Find where the given text appears and provide that cell's center as (x, y) coordinate. 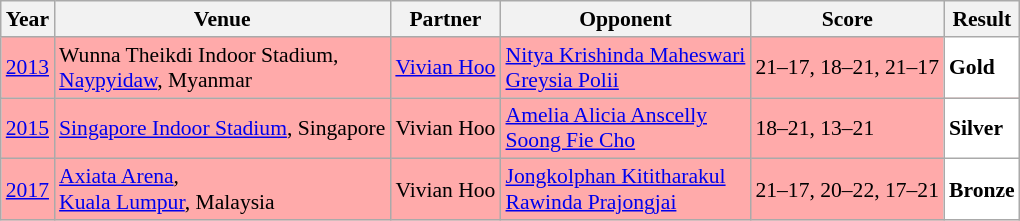
2017 (28, 190)
18–21, 13–21 (847, 128)
Bronze (982, 190)
Result (982, 19)
Axiata Arena,Kuala Lumpur, Malaysia (222, 190)
21–17, 20–22, 17–21 (847, 190)
Silver (982, 128)
21–17, 18–21, 21–17 (847, 68)
Score (847, 19)
Gold (982, 68)
2015 (28, 128)
Venue (222, 19)
Amelia Alicia Anscelly Soong Fie Cho (625, 128)
Wunna Theikdi Indoor Stadium,Naypyidaw, Myanmar (222, 68)
Year (28, 19)
Partner (445, 19)
2013 (28, 68)
Singapore Indoor Stadium, Singapore (222, 128)
Opponent (625, 19)
Jongkolphan Kititharakul Rawinda Prajongjai (625, 190)
Nitya Krishinda Maheswari Greysia Polii (625, 68)
